Identify which cell holds the provided text, then report its [x, y] central coordinate. 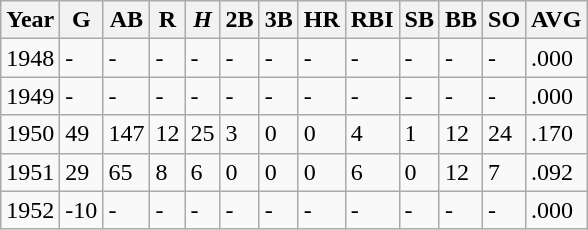
H [202, 20]
49 [82, 134]
1950 [30, 134]
4 [372, 134]
R [168, 20]
AB [126, 20]
29 [82, 172]
24 [504, 134]
G [82, 20]
3B [278, 20]
7 [504, 172]
8 [168, 172]
AVG [556, 20]
1952 [30, 210]
SO [504, 20]
-10 [82, 210]
HR [322, 20]
147 [126, 134]
1 [419, 134]
.092 [556, 172]
1949 [30, 96]
25 [202, 134]
BB [460, 20]
1948 [30, 58]
3 [240, 134]
SB [419, 20]
65 [126, 172]
Year [30, 20]
.170 [556, 134]
2B [240, 20]
1951 [30, 172]
RBI [372, 20]
